Capture the cell that displays the provided text and extract its [X, Y] central coordinate. 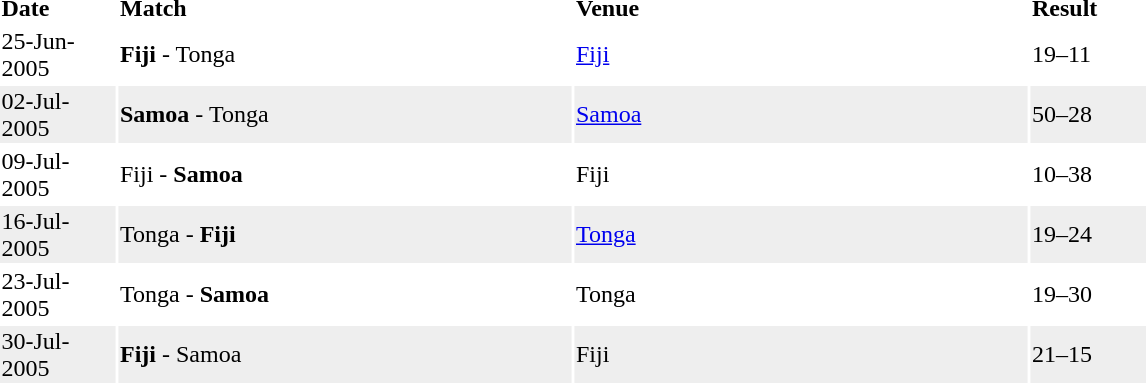
25-Jun-2005 [58, 54]
Fiji - Tonga [344, 54]
10–38 [1088, 174]
Samoa [800, 114]
21–15 [1088, 354]
02-Jul-2005 [58, 114]
19–30 [1088, 294]
Tonga - Samoa [344, 294]
16-Jul-2005 [58, 234]
19–24 [1088, 234]
09-Jul-2005 [58, 174]
30-Jul-2005 [58, 354]
Tonga - Fiji [344, 234]
50–28 [1088, 114]
19–11 [1088, 54]
23-Jul-2005 [58, 294]
Samoa - Tonga [344, 114]
